Identify which cell holds the provided text, then report its [X, Y] central coordinate. 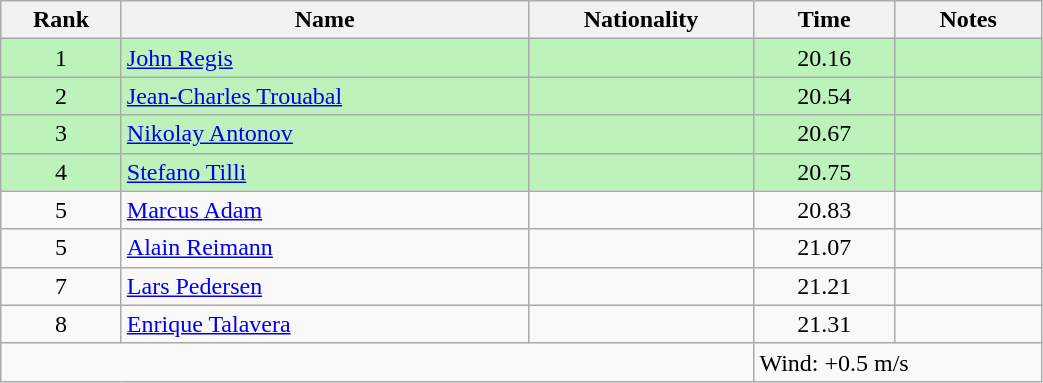
Nationality [641, 20]
3 [62, 134]
Time [824, 20]
Notes [968, 20]
Lars Pedersen [324, 286]
8 [62, 324]
20.16 [824, 58]
Nikolay Antonov [324, 134]
21.07 [824, 248]
2 [62, 96]
20.54 [824, 96]
Jean-Charles Trouabal [324, 96]
4 [62, 172]
1 [62, 58]
Stefano Tilli [324, 172]
Marcus Adam [324, 210]
Alain Reimann [324, 248]
John Regis [324, 58]
20.67 [824, 134]
21.21 [824, 286]
Wind: +0.5 m/s [898, 362]
20.75 [824, 172]
20.83 [824, 210]
Enrique Talavera [324, 324]
7 [62, 286]
Rank [62, 20]
21.31 [824, 324]
Name [324, 20]
